Provide the (X, Y) coordinate of the cell's center where the given text is located.  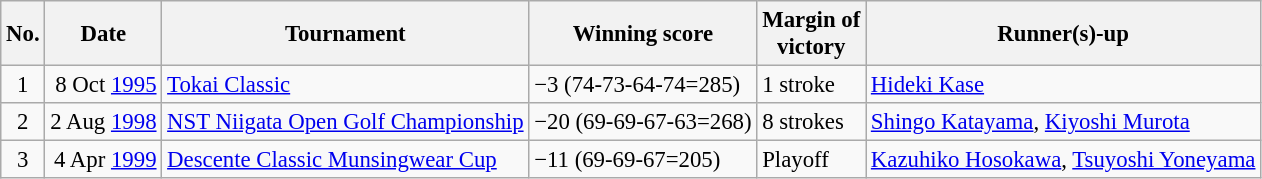
Playoff (812, 160)
−20 (69-69-67-63=268) (643, 122)
Winning score (643, 34)
8 strokes (812, 122)
1 stroke (812, 85)
Descente Classic Munsingwear Cup (346, 160)
2 (23, 122)
Shingo Katayama, Kiyoshi Murota (1064, 122)
2 Aug 1998 (104, 122)
Tokai Classic (346, 85)
Tournament (346, 34)
−3 (74-73-64-74=285) (643, 85)
1 (23, 85)
Hideki Kase (1064, 85)
Runner(s)-up (1064, 34)
3 (23, 160)
Date (104, 34)
−11 (69-69-67=205) (643, 160)
4 Apr 1999 (104, 160)
Kazuhiko Hosokawa, Tsuyoshi Yoneyama (1064, 160)
No. (23, 34)
8 Oct 1995 (104, 85)
Margin ofvictory (812, 34)
NST Niigata Open Golf Championship (346, 122)
